Pinpoint the cell where the given text exists, returning its (x, y) midpoint coordinate. 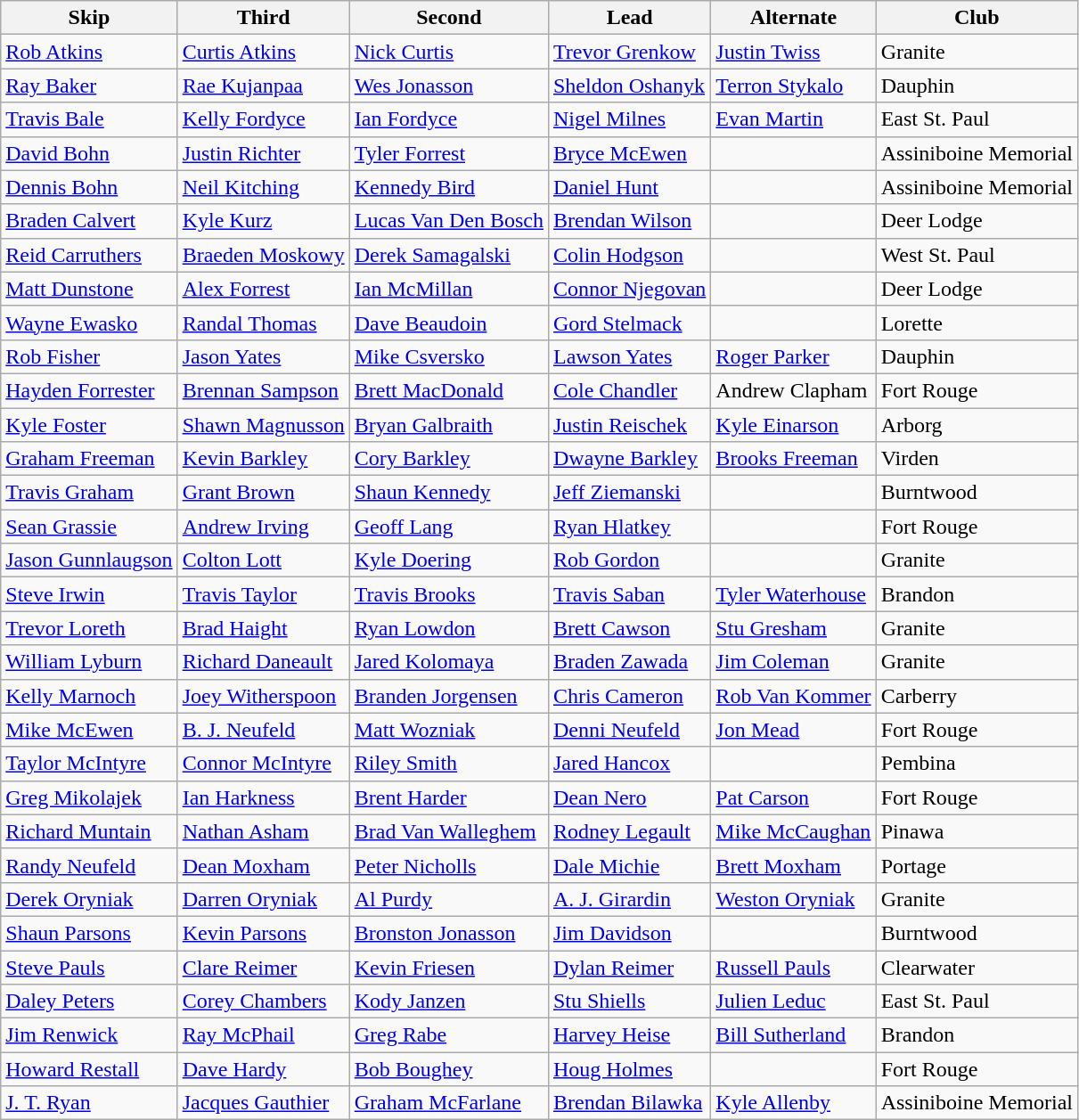
Ray McPhail (264, 1035)
Shaun Parsons (89, 933)
Brett MacDonald (449, 390)
Kyle Kurz (264, 221)
Ryan Lowdon (449, 628)
Kyle Doering (449, 560)
Riley Smith (449, 764)
William Lyburn (89, 662)
Braeden Moskowy (264, 255)
Travis Taylor (264, 594)
Kevin Barkley (264, 459)
Darren Oryniak (264, 899)
Brooks Freeman (793, 459)
Al Purdy (449, 899)
Connor McIntyre (264, 764)
Andrew Clapham (793, 390)
B. J. Neufeld (264, 730)
Clearwater (977, 967)
Lucas Van Den Bosch (449, 221)
Jim Davidson (629, 933)
Arborg (977, 425)
Jeff Ziemanski (629, 493)
Hayden Forrester (89, 390)
Justin Richter (264, 153)
Neil Kitching (264, 187)
Dwayne Barkley (629, 459)
Nigel Milnes (629, 119)
Jim Renwick (89, 1035)
Stu Gresham (793, 628)
Mike McEwen (89, 730)
Matt Wozniak (449, 730)
Rob Gordon (629, 560)
Terron Stykalo (793, 86)
Trevor Grenkow (629, 52)
Cory Barkley (449, 459)
Alex Forrest (264, 289)
Travis Saban (629, 594)
Tyler Forrest (449, 153)
Virden (977, 459)
Bryce McEwen (629, 153)
Braden Zawada (629, 662)
Richard Muntain (89, 831)
Wes Jonasson (449, 86)
Brent Harder (449, 797)
Jared Kolomaya (449, 662)
Jared Hancox (629, 764)
Justin Reischek (629, 425)
Brendan Bilawka (629, 1103)
Bronston Jonasson (449, 933)
Andrew Irving (264, 527)
Lead (629, 18)
Brennan Sampson (264, 390)
Pembina (977, 764)
Greg Mikolajek (89, 797)
Kyle Allenby (793, 1103)
Jon Mead (793, 730)
Shawn Magnusson (264, 425)
Evan Martin (793, 119)
Portage (977, 865)
Third (264, 18)
Sean Grassie (89, 527)
Dean Moxham (264, 865)
Brad Van Walleghem (449, 831)
Jim Coleman (793, 662)
Peter Nicholls (449, 865)
Derek Samagalski (449, 255)
Jason Gunnlaugson (89, 560)
Mike McCaughan (793, 831)
Graham Freeman (89, 459)
Jacques Gauthier (264, 1103)
Lorette (977, 323)
Carberry (977, 696)
Brett Cawson (629, 628)
Houg Holmes (629, 1069)
Nick Curtis (449, 52)
Richard Daneault (264, 662)
David Bohn (89, 153)
Geoff Lang (449, 527)
Grant Brown (264, 493)
Travis Graham (89, 493)
Stu Shiells (629, 1001)
Dean Nero (629, 797)
Dylan Reimer (629, 967)
Travis Brooks (449, 594)
Nathan Asham (264, 831)
Julien Leduc (793, 1001)
J. T. Ryan (89, 1103)
Colton Lott (264, 560)
Dennis Bohn (89, 187)
Graham McFarlane (449, 1103)
Bill Sutherland (793, 1035)
Daniel Hunt (629, 187)
Shaun Kennedy (449, 493)
Second (449, 18)
Rob Van Kommer (793, 696)
Pat Carson (793, 797)
Ryan Hlatkey (629, 527)
Brendan Wilson (629, 221)
West St. Paul (977, 255)
Ian McMillan (449, 289)
Dave Hardy (264, 1069)
Connor Njegovan (629, 289)
Russell Pauls (793, 967)
Dave Beaudoin (449, 323)
Bryan Galbraith (449, 425)
Reid Carruthers (89, 255)
Skip (89, 18)
Kelly Marnoch (89, 696)
Trevor Loreth (89, 628)
Rob Atkins (89, 52)
Steve Irwin (89, 594)
Pinawa (977, 831)
Tyler Waterhouse (793, 594)
Colin Hodgson (629, 255)
Jason Yates (264, 356)
Randy Neufeld (89, 865)
Derek Oryniak (89, 899)
Weston Oryniak (793, 899)
Daley Peters (89, 1001)
Kevin Friesen (449, 967)
Kyle Einarson (793, 425)
Brad Haight (264, 628)
Taylor McIntyre (89, 764)
Braden Calvert (89, 221)
Roger Parker (793, 356)
Joey Witherspoon (264, 696)
Dale Michie (629, 865)
Alternate (793, 18)
Kody Janzen (449, 1001)
Travis Bale (89, 119)
Randal Thomas (264, 323)
Greg Rabe (449, 1035)
Kevin Parsons (264, 933)
Mike Csversko (449, 356)
Kennedy Bird (449, 187)
Bob Boughey (449, 1069)
Cole Chandler (629, 390)
Ian Fordyce (449, 119)
Denni Neufeld (629, 730)
Chris Cameron (629, 696)
Curtis Atkins (264, 52)
Clare Reimer (264, 967)
Kelly Fordyce (264, 119)
Branden Jorgensen (449, 696)
Ian Harkness (264, 797)
Steve Pauls (89, 967)
Harvey Heise (629, 1035)
Sheldon Oshanyk (629, 86)
Kyle Foster (89, 425)
Club (977, 18)
Brett Moxham (793, 865)
Rae Kujanpaa (264, 86)
Howard Restall (89, 1069)
Wayne Ewasko (89, 323)
Ray Baker (89, 86)
Rob Fisher (89, 356)
A. J. Girardin (629, 899)
Matt Dunstone (89, 289)
Justin Twiss (793, 52)
Rodney Legault (629, 831)
Gord Stelmack (629, 323)
Lawson Yates (629, 356)
Corey Chambers (264, 1001)
